Output the (X, Y) coordinate of the center of the cell containing the given text.  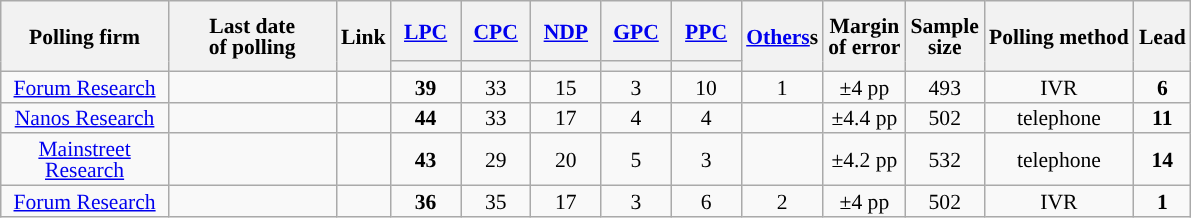
493 (945, 86)
GPC (636, 31)
Samplesize (945, 36)
Last dateof polling (252, 36)
43 (426, 160)
Mainstreet Research (85, 160)
44 (426, 118)
2 (782, 202)
PPC (706, 31)
36 (426, 202)
±4.4 pp (864, 118)
Polling firm (85, 36)
29 (496, 160)
Lead (1162, 36)
Marginof error (864, 36)
Polling method (1059, 36)
35 (496, 202)
39 (426, 86)
Nanos Research (85, 118)
5 (636, 160)
Link (364, 36)
Otherss (782, 36)
10 (706, 86)
14 (1162, 160)
CPC (496, 31)
11 (1162, 118)
15 (566, 86)
20 (566, 160)
NDP (566, 31)
±4.2 pp (864, 160)
LPC (426, 31)
532 (945, 160)
